Return the (X, Y) coordinate for the center point of the cell that contains the specified text.  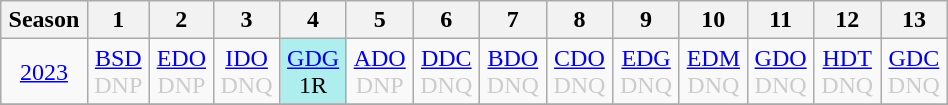
2 (181, 20)
GDCDNQ (914, 72)
1 (118, 20)
BSDDNP (118, 72)
13 (914, 20)
11 (780, 20)
ADODNP (380, 72)
EDGDNQ (646, 72)
CDODNQ (580, 72)
12 (848, 20)
4 (314, 20)
EDMDNQ (713, 72)
10 (713, 20)
8 (580, 20)
7 (514, 20)
DDCDNQ (446, 72)
Season (44, 20)
6 (446, 20)
IDODNQ (246, 72)
2023 (44, 72)
HDTDNQ (848, 72)
BDODNQ (514, 72)
5 (380, 20)
GDG1R (314, 72)
GDODNQ (780, 72)
3 (246, 20)
EDODNP (181, 72)
9 (646, 20)
